Find where the given text appears and provide that cell's center as [X, Y] coordinate. 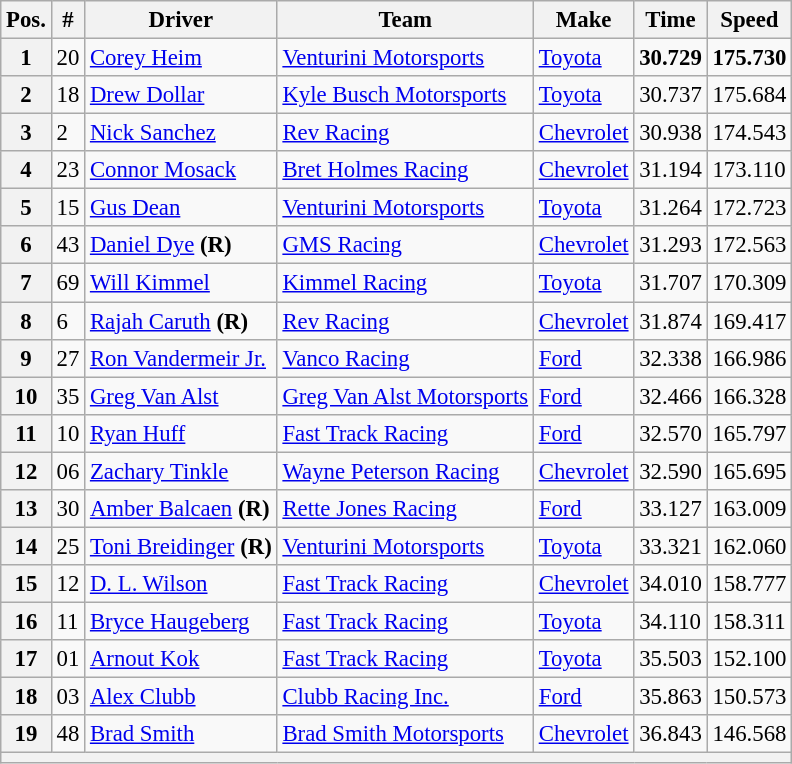
175.684 [750, 95]
32.338 [670, 358]
19 [26, 734]
17 [26, 659]
Greg Van Alst [181, 396]
33.127 [670, 509]
01 [68, 659]
13 [26, 509]
69 [68, 283]
31.293 [670, 245]
GMS Racing [405, 245]
166.986 [750, 358]
D. L. Wilson [181, 584]
Corey Heim [181, 58]
3 [26, 133]
Drew Dollar [181, 95]
30 [68, 509]
Make [583, 20]
Wayne Peterson Racing [405, 471]
27 [68, 358]
Ron Vandermeir Jr. [181, 358]
7 [26, 283]
35.863 [670, 697]
162.060 [750, 546]
Gus Dean [181, 208]
Rette Jones Racing [405, 509]
Nick Sanchez [181, 133]
32.590 [670, 471]
Bret Holmes Racing [405, 170]
Arnout Kok [181, 659]
150.573 [750, 697]
Vanco Racing [405, 358]
158.777 [750, 584]
Pos. [26, 20]
23 [68, 170]
30.729 [670, 58]
8 [26, 321]
165.797 [750, 433]
163.009 [750, 509]
48 [68, 734]
31.264 [670, 208]
170.309 [750, 283]
31.707 [670, 283]
Connor Mosack [181, 170]
31.194 [670, 170]
Driver [181, 20]
169.417 [750, 321]
Brad Smith Motorsports [405, 734]
30.938 [670, 133]
25 [68, 546]
Greg Van Alst Motorsports [405, 396]
20 [68, 58]
Will Kimmel [181, 283]
Toni Breidinger (R) [181, 546]
Alex Clubb [181, 697]
32.570 [670, 433]
158.311 [750, 621]
03 [68, 697]
166.328 [750, 396]
173.110 [750, 170]
Daniel Dye (R) [181, 245]
Ryan Huff [181, 433]
34.010 [670, 584]
Zachary Tinkle [181, 471]
Rajah Caruth (R) [181, 321]
Clubb Racing Inc. [405, 697]
Team [405, 20]
Speed [750, 20]
174.543 [750, 133]
43 [68, 245]
Bryce Haugeberg [181, 621]
9 [26, 358]
Kyle Busch Motorsports [405, 95]
36.843 [670, 734]
1 [26, 58]
5 [26, 208]
06 [68, 471]
146.568 [750, 734]
33.321 [670, 546]
165.695 [750, 471]
152.100 [750, 659]
Time [670, 20]
34.110 [670, 621]
172.563 [750, 245]
4 [26, 170]
172.723 [750, 208]
31.874 [670, 321]
32.466 [670, 396]
Amber Balcaen (R) [181, 509]
16 [26, 621]
# [68, 20]
35.503 [670, 659]
35 [68, 396]
175.730 [750, 58]
30.737 [670, 95]
Kimmel Racing [405, 283]
Brad Smith [181, 734]
14 [26, 546]
